Scan for the cell matching the given text and deliver its [x, y] coordinate at center. 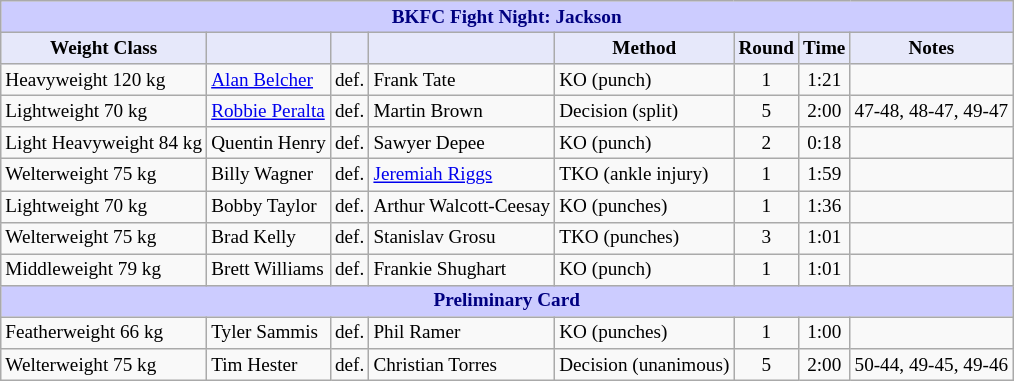
Heavyweight 120 kg [104, 80]
2 [766, 143]
TKO (ankle injury) [644, 175]
50-44, 49-45, 49-46 [932, 365]
TKO (punches) [644, 238]
Frankie Shughart [462, 270]
Billy Wagner [269, 175]
Sawyer Depee [462, 143]
Quentin Henry [269, 143]
47-48, 48-47, 49-47 [932, 111]
Preliminary Card [507, 301]
Decision (unanimous) [644, 365]
0:18 [824, 143]
Time [824, 48]
Jeremiah Riggs [462, 175]
Stanislav Grosu [462, 238]
Decision (split) [644, 111]
3 [766, 238]
Featherweight 66 kg [104, 333]
Phil Ramer [462, 333]
Martin Brown [462, 111]
Bobby Taylor [269, 206]
1:00 [824, 333]
1:21 [824, 80]
1:59 [824, 175]
Brett Williams [269, 270]
Round [766, 48]
1:36 [824, 206]
Weight Class [104, 48]
Tyler Sammis [269, 333]
Brad Kelly [269, 238]
Method [644, 48]
Robbie Peralta [269, 111]
Light Heavyweight 84 kg [104, 143]
Arthur Walcott-Ceesay [462, 206]
Notes [932, 48]
Christian Torres [462, 365]
BKFC Fight Night: Jackson [507, 17]
Alan Belcher [269, 80]
Middleweight 79 kg [104, 270]
Tim Hester [269, 365]
Frank Tate [462, 80]
